Locate the cell with the specified text and output its [x, y] center coordinate. 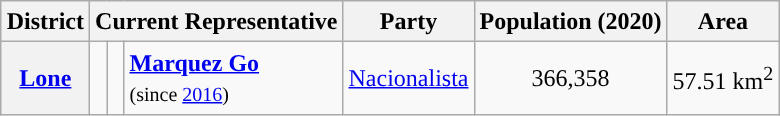
Nacionalista [408, 78]
Party [408, 22]
District [45, 22]
Current Representative [216, 22]
Area [723, 22]
57.51 km2 [723, 78]
Lone [45, 78]
Marquez Go(since 2016) [234, 78]
Population (2020) [570, 22]
366,358 [570, 78]
